Find where the given text appears and provide that cell's center as [x, y] coordinate. 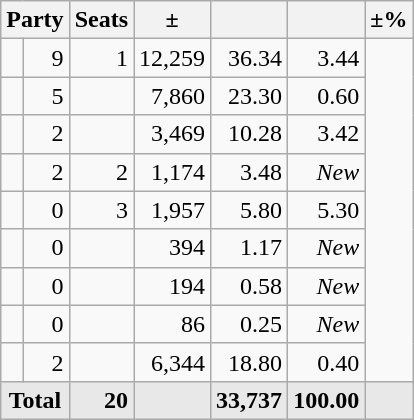
86 [172, 324]
0.60 [326, 96]
23.30 [250, 96]
0.40 [326, 362]
5.80 [250, 210]
12,259 [172, 58]
3 [101, 210]
1.17 [250, 248]
3.48 [250, 172]
10.28 [250, 134]
6,344 [172, 362]
5 [46, 96]
36.34 [250, 58]
0.58 [250, 286]
3.42 [326, 134]
3.44 [326, 58]
1 [101, 58]
7,860 [172, 96]
Total [35, 400]
1,174 [172, 172]
1,957 [172, 210]
0.25 [250, 324]
9 [46, 58]
5.30 [326, 210]
33,737 [250, 400]
100.00 [326, 400]
394 [172, 248]
Party [35, 20]
±% [389, 20]
3,469 [172, 134]
18.80 [250, 362]
20 [101, 400]
Seats [101, 20]
194 [172, 286]
± [172, 20]
